Extract the [X, Y] coordinate from the center of the cell holding the provided text.  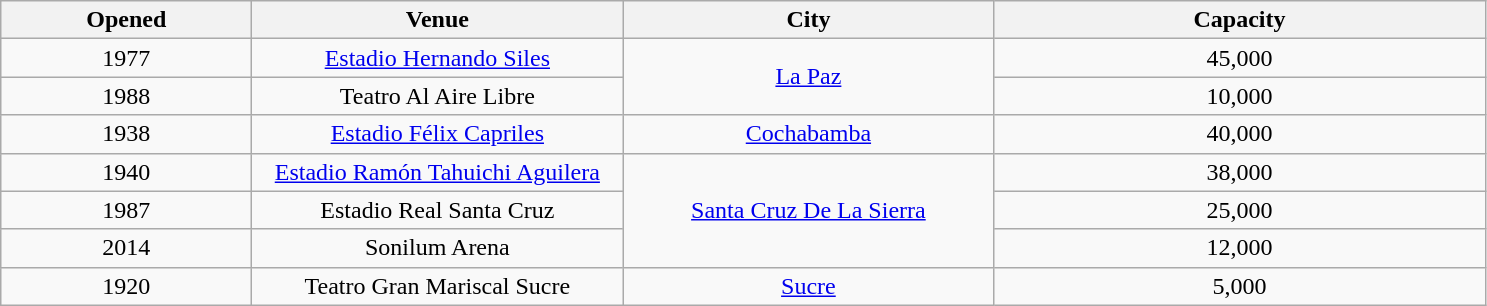
38,000 [1240, 172]
City [808, 20]
12,000 [1240, 248]
Sonilum Arena [438, 248]
2014 [126, 248]
Opened [126, 20]
45,000 [1240, 58]
Estadio Félix Capriles [438, 134]
Sucre [808, 286]
1940 [126, 172]
Cochabamba [808, 134]
40,000 [1240, 134]
1938 [126, 134]
Estadio Ramón Tahuichi Aguilera [438, 172]
Capacity [1240, 20]
1988 [126, 96]
Teatro Al Aire Libre [438, 96]
5,000 [1240, 286]
La Paz [808, 77]
Venue [438, 20]
1920 [126, 286]
Estadio Real Santa Cruz [438, 210]
10,000 [1240, 96]
25,000 [1240, 210]
Santa Cruz De La Sierra [808, 210]
Teatro Gran Mariscal Sucre [438, 286]
Estadio Hernando Siles [438, 58]
1977 [126, 58]
1987 [126, 210]
